Search for the cell housing the specified text and yield its (x, y) center coordinate. 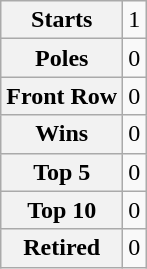
Wins (62, 134)
Top 5 (62, 172)
Poles (62, 58)
Starts (62, 20)
Retired (62, 248)
Top 10 (62, 210)
1 (134, 20)
Front Row (62, 96)
